From the cell containing the given text, extract its center point as (X, Y) coordinate. 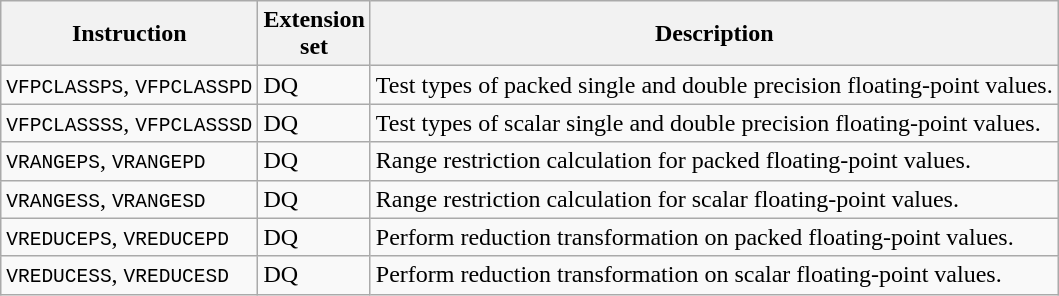
VRANGESS, VRANGESD (130, 199)
Range restriction calculation for packed floating-point values. (714, 161)
VREDUCESS, VREDUCESD (130, 275)
Extensionset (314, 34)
Instruction (130, 34)
VRANGEPS, VRANGEPD (130, 161)
Range restriction calculation for scalar floating-point values. (714, 199)
VFPCLASSSS, VFPCLASSSD (130, 123)
Test types of scalar single and double precision floating-point values. (714, 123)
VREDUCEPS, VREDUCEPD (130, 237)
Test types of packed single and double precision floating-point values. (714, 85)
VFPCLASSPS, VFPCLASSPD (130, 85)
Description (714, 34)
Perform reduction transformation on scalar floating-point values. (714, 275)
Perform reduction transformation on packed floating-point values. (714, 237)
